Provide the (x, y) coordinate of the cell's center where the given text is located.  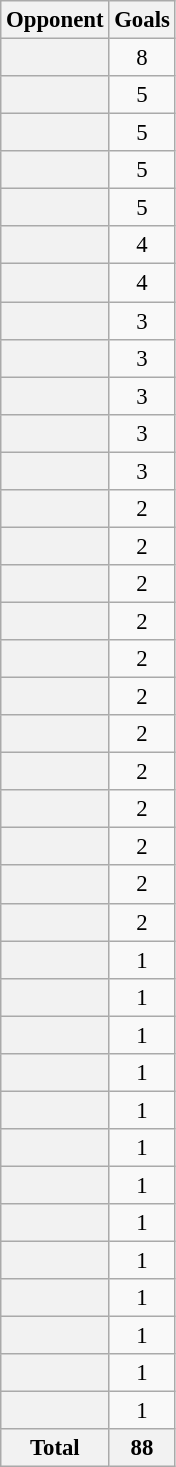
8 (142, 58)
Goals (142, 20)
Opponent (55, 20)
